Search for the cell housing the specified text and yield its [x, y] center coordinate. 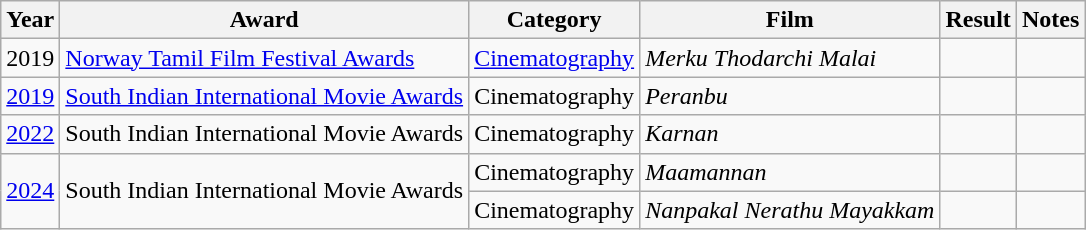
Year [30, 20]
Nanpakal Nerathu Mayakkam [790, 210]
Result [978, 20]
Category [554, 20]
Maamannan [790, 172]
Award [264, 20]
Merku Thodarchi Malai [790, 58]
2022 [30, 134]
Notes [1050, 20]
2024 [30, 191]
Film [790, 20]
Peranbu [790, 96]
Karnan [790, 134]
Norway Tamil Film Festival Awards [264, 58]
